Output the [X, Y] coordinate of the center of the cell containing the given text.  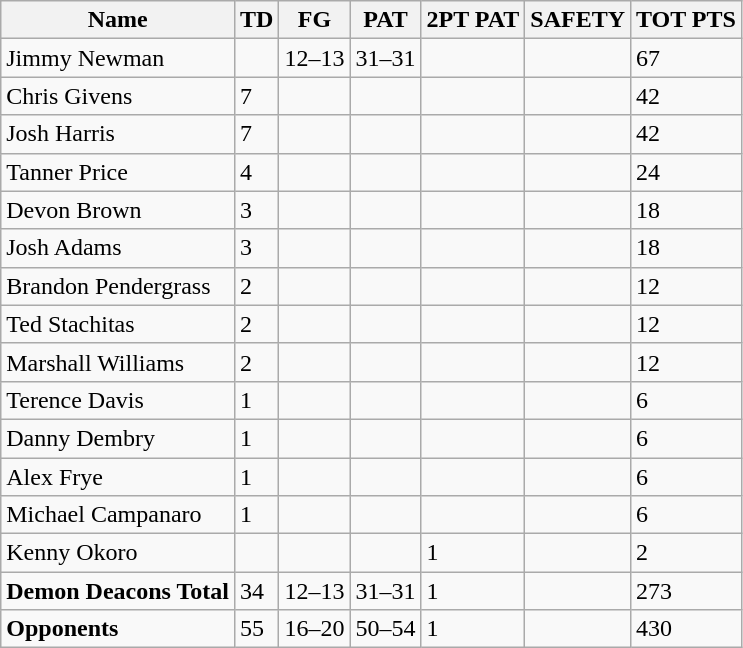
FG [314, 20]
Devon Brown [118, 210]
50–54 [386, 629]
Demon Deacons Total [118, 591]
SAFETY [578, 20]
Josh Harris [118, 134]
Michael Campanaro [118, 515]
67 [686, 58]
Kenny Okoro [118, 553]
TOT PTS [686, 20]
Ted Stachitas [118, 324]
Marshall Williams [118, 362]
Tanner Price [118, 172]
Name [118, 20]
Danny Dembry [118, 438]
Alex Frye [118, 477]
34 [256, 591]
24 [686, 172]
PAT [386, 20]
TD [256, 20]
16–20 [314, 629]
Chris Givens [118, 96]
Terence Davis [118, 400]
430 [686, 629]
Josh Adams [118, 248]
Jimmy Newman [118, 58]
2PT PAT [473, 20]
Brandon Pendergrass [118, 286]
55 [256, 629]
4 [256, 172]
273 [686, 591]
Opponents [118, 629]
